Detect which cell encompasses the target text, then output its (x, y) center coordinate. 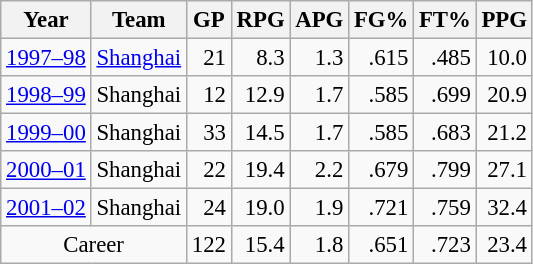
2000–01 (46, 170)
19.0 (260, 208)
1.8 (320, 245)
.679 (382, 170)
2.2 (320, 170)
1.3 (320, 58)
Year (46, 20)
19.4 (260, 170)
12.9 (260, 95)
12 (208, 95)
FT% (446, 20)
.485 (446, 58)
GP (208, 20)
.615 (382, 58)
.759 (446, 208)
21 (208, 58)
10.0 (504, 58)
8.3 (260, 58)
.651 (382, 245)
Career (94, 245)
2001–02 (46, 208)
122 (208, 245)
27.1 (504, 170)
APG (320, 20)
1998–99 (46, 95)
1997–98 (46, 58)
FG% (382, 20)
22 (208, 170)
Team (138, 20)
.683 (446, 133)
23.4 (504, 245)
.721 (382, 208)
RPG (260, 20)
.699 (446, 95)
14.5 (260, 133)
.799 (446, 170)
21.2 (504, 133)
32.4 (504, 208)
1.9 (320, 208)
PPG (504, 20)
24 (208, 208)
20.9 (504, 95)
.723 (446, 245)
1999–00 (46, 133)
15.4 (260, 245)
33 (208, 133)
